Locate the cell with the specified text and output its (x, y) center coordinate. 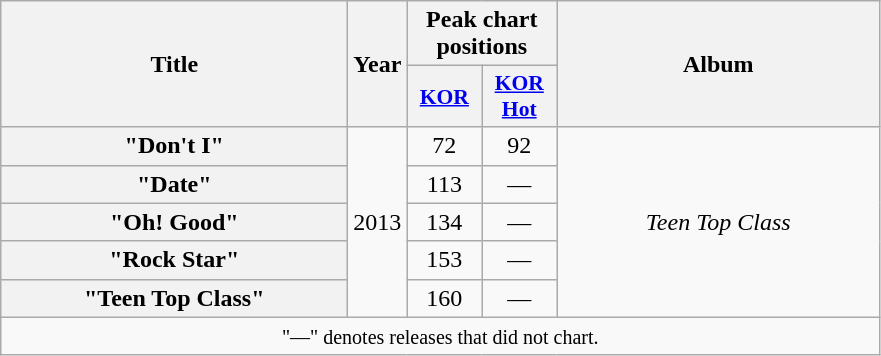
"Date" (174, 184)
Album (718, 64)
KORHot (520, 96)
Year (378, 64)
72 (444, 146)
Teen Top Class (718, 222)
Title (174, 64)
"Don't I" (174, 146)
92 (520, 146)
113 (444, 184)
Peak chartpositions (482, 34)
2013 (378, 222)
KOR (444, 96)
"—" denotes releases that did not chart. (440, 336)
134 (444, 222)
"Oh! Good" (174, 222)
160 (444, 298)
"Teen Top Class" (174, 298)
153 (444, 260)
"Rock Star" (174, 260)
